Extract the [x, y] coordinate from the center of the cell holding the provided text.  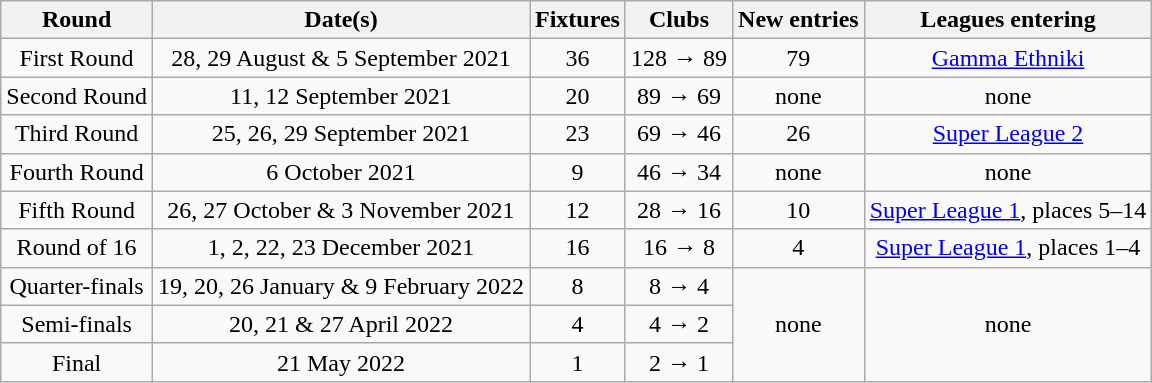
128 → 89 [678, 58]
4 → 2 [678, 324]
Super League 2 [1008, 134]
Leagues entering [1008, 20]
Fixtures [578, 20]
Round [77, 20]
New entries [799, 20]
Second Round [77, 96]
Final [77, 362]
Clubs [678, 20]
Fourth Round [77, 172]
9 [578, 172]
8 → 4 [678, 286]
Quarter-finals [77, 286]
28 → 16 [678, 210]
Gamma Ethniki [1008, 58]
8 [578, 286]
26, 27 October & 3 November 2021 [340, 210]
23 [578, 134]
28, 29 August & 5 September 2021 [340, 58]
46 → 34 [678, 172]
19, 20, 26 January & 9 February 2022 [340, 286]
20 [578, 96]
First Round [77, 58]
89 → 69 [678, 96]
25, 26, 29 September 2021 [340, 134]
20, 21 & 27 April 2022 [340, 324]
79 [799, 58]
69 → 46 [678, 134]
Round of 16 [77, 248]
10 [799, 210]
11, 12 September 2021 [340, 96]
Super League 1, places 5–14 [1008, 210]
1, 2, 22, 23 December 2021 [340, 248]
16 → 8 [678, 248]
Super League 1, places 1–4 [1008, 248]
21 May 2022 [340, 362]
36 [578, 58]
Semi-finals [77, 324]
2 → 1 [678, 362]
1 [578, 362]
16 [578, 248]
Date(s) [340, 20]
12 [578, 210]
Third Round [77, 134]
6 October 2021 [340, 172]
26 [799, 134]
Fifth Round [77, 210]
